Extract the [X, Y] coordinate from the center of the cell holding the provided text.  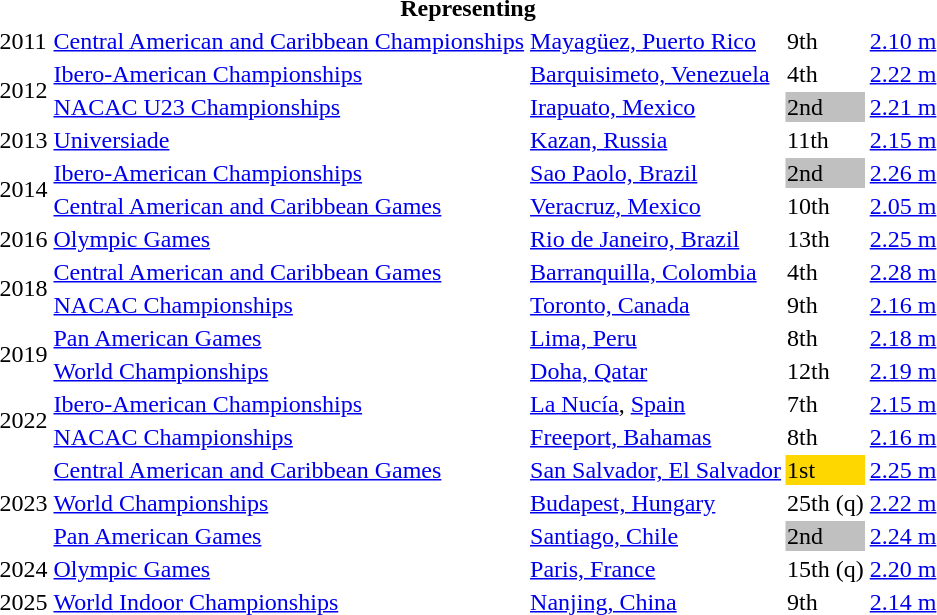
Barquisimeto, Venezuela [656, 74]
25th (q) [826, 503]
Universiade [289, 140]
Santiago, Chile [656, 536]
NACAC U23 Championships [289, 107]
Sao Paolo, Brazil [656, 173]
Central American and Caribbean Championships [289, 41]
15th (q) [826, 569]
Barranquilla, Colombia [656, 272]
La Nucía, Spain [656, 404]
13th [826, 239]
7th [826, 404]
Lima, Peru [656, 338]
Doha, Qatar [656, 371]
Rio de Janeiro, Brazil [656, 239]
Kazan, Russia [656, 140]
Toronto, Canada [656, 305]
Freeport, Bahamas [656, 437]
San Salvador, El Salvador [656, 470]
Veracruz, Mexico [656, 206]
Mayagüez, Puerto Rico [656, 41]
Paris, France [656, 569]
Irapuato, Mexico [656, 107]
1st [826, 470]
Budapest, Hungary [656, 503]
12th [826, 371]
11th [826, 140]
10th [826, 206]
